Pinpoint the cell where the given text exists, returning its [x, y] midpoint coordinate. 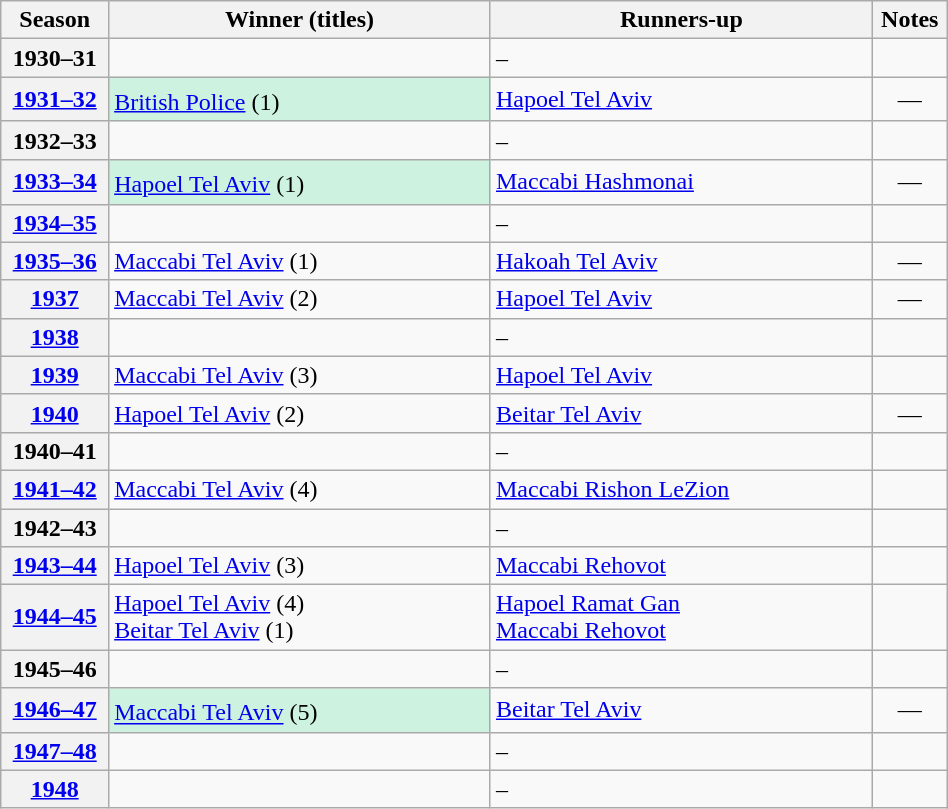
Hapoel Tel Aviv (2) [300, 413]
Maccabi Tel Aviv (4) [300, 489]
1940–41 [55, 451]
1938 [55, 337]
1937 [55, 299]
Maccabi Tel Aviv (5) [300, 710]
Hapoel Tel Aviv (1) [300, 182]
Hapoel Tel Aviv (4)Beitar Tel Aviv (1) [300, 618]
1932–33 [55, 140]
1934–35 [55, 223]
Maccabi Tel Aviv (1) [300, 261]
Hakoah Tel Aviv [681, 261]
1942–43 [55, 528]
Maccabi Tel Aviv (3) [300, 375]
1941–42 [55, 489]
Hapoel Ramat GanMaccabi Rehovot [681, 618]
British Police (1) [300, 100]
Notes [910, 20]
1947–48 [55, 751]
Runners-up [681, 20]
Season [55, 20]
1948 [55, 789]
1930–31 [55, 58]
1931–32 [55, 100]
1945–46 [55, 669]
Maccabi Rehovot [681, 566]
Hapoel Tel Aviv (3) [300, 566]
Winner (titles) [300, 20]
1939 [55, 375]
1944–45 [55, 618]
1946–47 [55, 710]
1935–36 [55, 261]
Maccabi Rishon LeZion [681, 489]
1933–34 [55, 182]
Maccabi Tel Aviv (2) [300, 299]
Maccabi Hashmonai [681, 182]
1943–44 [55, 566]
1940 [55, 413]
